Locate the cell with the specified text and output its [X, Y] center coordinate. 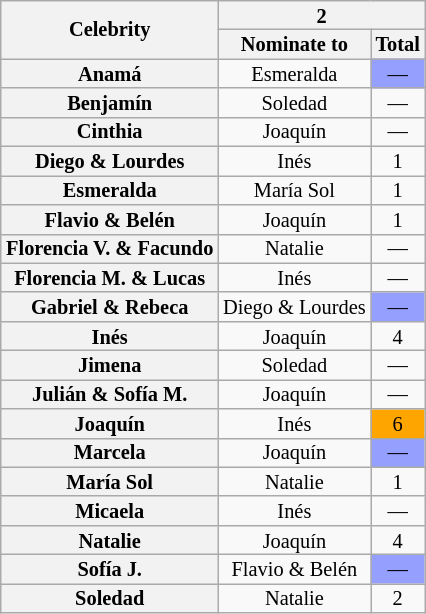
Benjamín [110, 102]
Anamá [110, 74]
6 [398, 424]
Gabriel & Rebeca [110, 306]
Total [398, 44]
Micaela [110, 510]
Cinthia [110, 132]
Nominate to [294, 44]
Celebrity [110, 29]
Jimena [110, 364]
Florencia V. & Facundo [110, 248]
Florencia M. & Lucas [110, 278]
Marcela [110, 452]
Julián & Sofía M. [110, 394]
Sofía J. [110, 568]
